Return the [x, y] coordinate for the center point of the cell that contains the specified text.  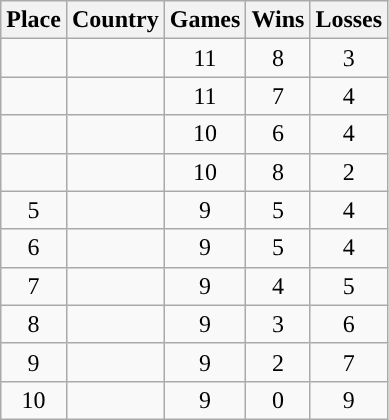
Games [205, 20]
Country [115, 20]
0 [278, 400]
Losses [349, 20]
Place [34, 20]
Wins [278, 20]
